Find where the given text appears and provide that cell's center as (x, y) coordinate. 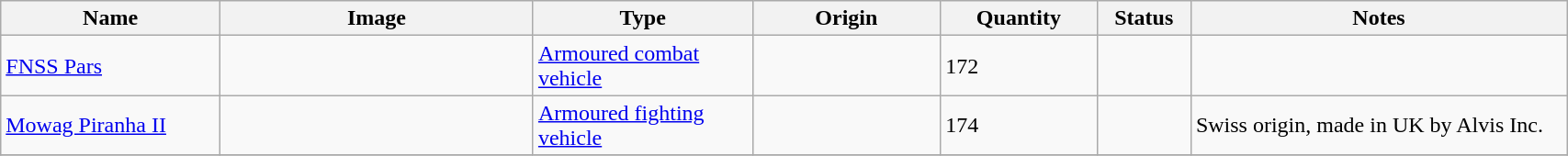
Mowag Piranha II (110, 125)
Armoured combat vehicle (643, 66)
172 (1019, 66)
174 (1019, 125)
Name (110, 18)
Armoured fighting vehicle (643, 125)
Quantity (1019, 18)
FNSS Pars (110, 66)
Notes (1378, 18)
Swiss origin, made in UK by Alvis Inc. (1378, 125)
Type (643, 18)
Status (1144, 18)
Origin (847, 18)
Image (377, 18)
